Search for the cell housing the specified text and yield its (X, Y) center coordinate. 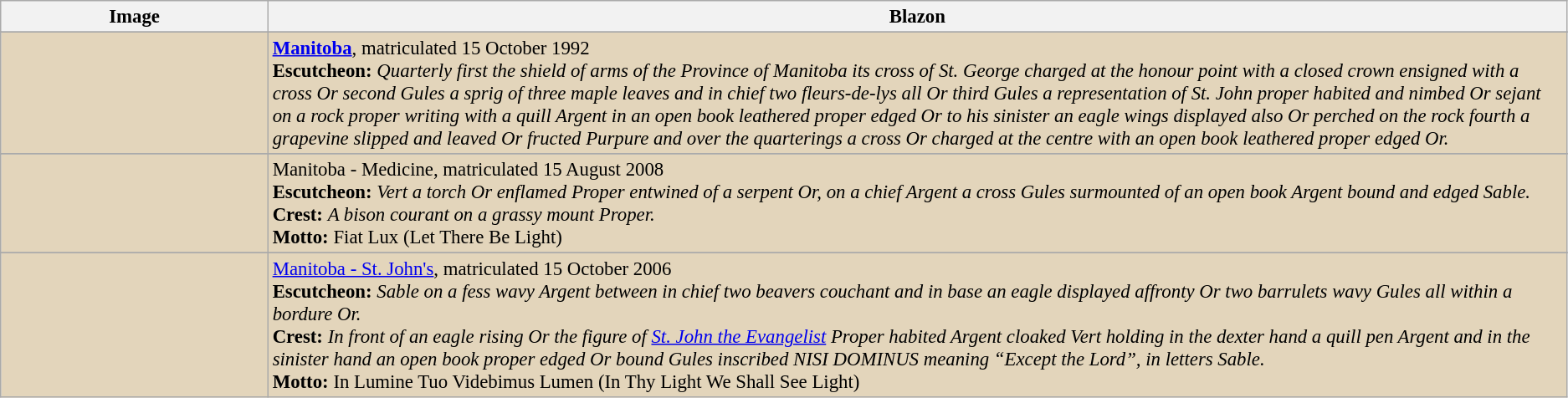
Image (135, 17)
Blazon (917, 17)
